Output the (x, y) coordinate of the center of the cell containing the given text.  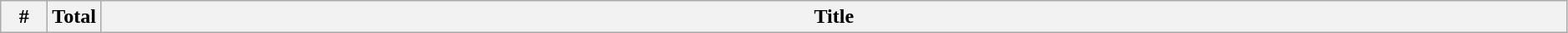
# (24, 17)
Total (74, 17)
Title (834, 17)
